Determine the (X, Y) coordinate at the center of the cell enclosing the given text.  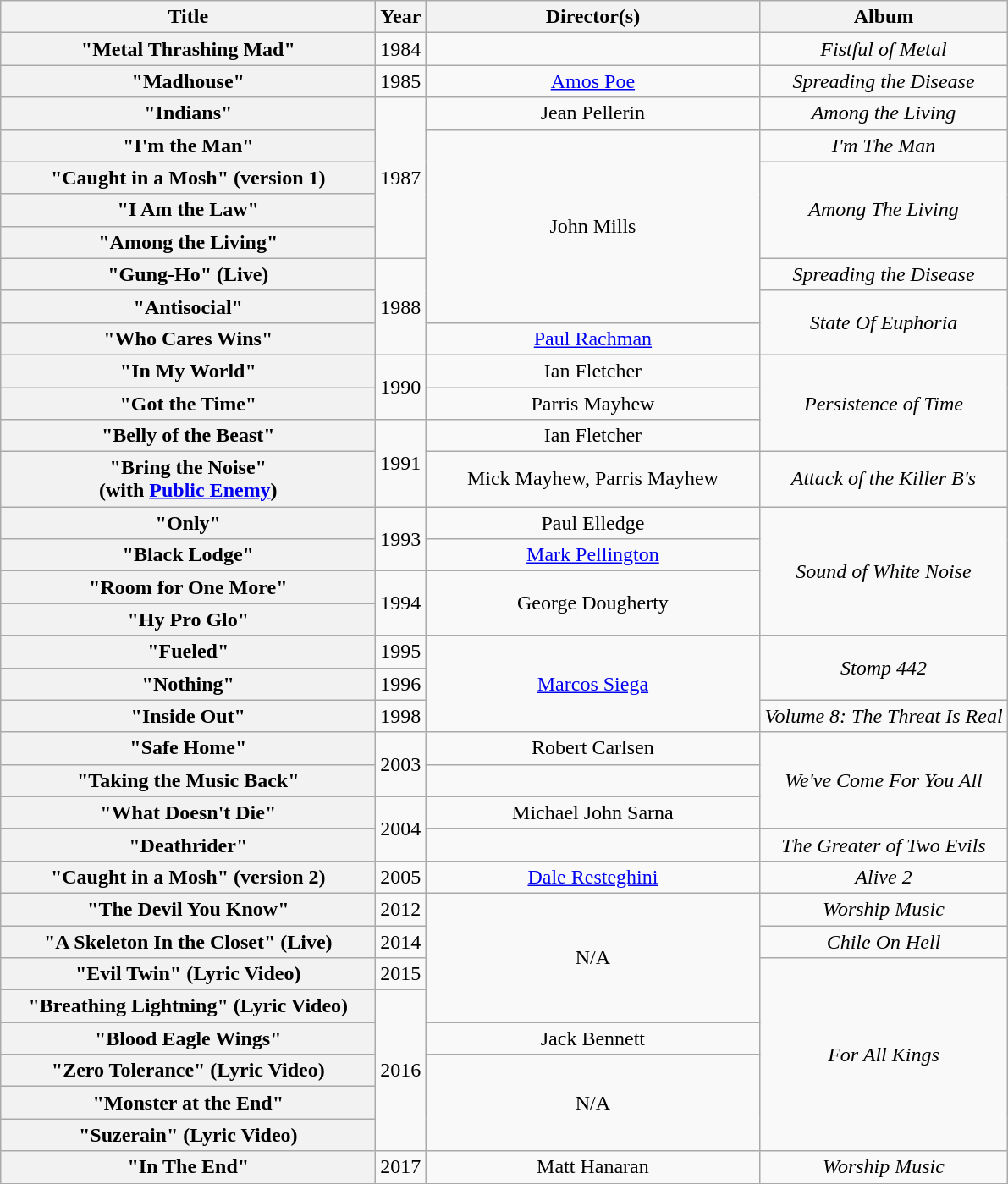
"Belly of the Beast" (188, 436)
1990 (401, 387)
"A Skeleton In the Closet" (Live) (188, 942)
Album (884, 17)
2015 (401, 974)
Among the Living (884, 113)
"In My World" (188, 371)
Amos Poe (592, 81)
1994 (401, 603)
"In The End" (188, 1167)
"Inside Out" (188, 716)
"Evil Twin" (Lyric Video) (188, 974)
2005 (401, 877)
Sound of White Noise (884, 571)
"Among the Living" (188, 242)
1995 (401, 652)
"Nothing" (188, 684)
"I'm the Man" (188, 146)
Parris Mayhew (592, 404)
2016 (401, 1071)
"Madhouse" (188, 81)
"Taking the Music Back" (188, 780)
State Of Euphoria (884, 322)
"Antisocial" (188, 306)
Title (188, 17)
"Deathrider" (188, 845)
The Greater of Two Evils (884, 845)
"Indians" (188, 113)
1993 (401, 539)
"Bring the Noise"(with Public Enemy) (188, 479)
Alive 2 (884, 877)
"What Doesn't Die" (188, 812)
John Mills (592, 226)
Robert Carlsen (592, 748)
"Caught in a Mosh" (version 2) (188, 877)
"I Am the Law" (188, 210)
2014 (401, 942)
Persistence of Time (884, 403)
Fistful of Metal (884, 49)
"Hy Pro Glo" (188, 620)
"Got the Time" (188, 404)
"Only" (188, 523)
Marcos Siega (592, 684)
Michael John Sarna (592, 812)
I'm The Man (884, 146)
Year (401, 17)
"Black Lodge" (188, 555)
"Who Cares Wins" (188, 339)
"Breathing Lightning" (Lyric Video) (188, 1006)
2004 (401, 829)
"Gung-Ho" (Live) (188, 274)
Jean Pellerin (592, 113)
1991 (401, 464)
Among The Living (884, 210)
"Zero Tolerance" (Lyric Video) (188, 1071)
"Room for One More" (188, 587)
"Suzerain" (Lyric Video) (188, 1135)
1996 (401, 684)
Matt Hanaran (592, 1167)
2017 (401, 1167)
Volume 8: The Threat Is Real (884, 716)
Chile On Hell (884, 942)
For All Kings (884, 1055)
1998 (401, 716)
Mick Mayhew, Parris Mayhew (592, 479)
"Blood Eagle Wings" (188, 1038)
We've Come For You All (884, 780)
Stomp 442 (884, 668)
"Fueled" (188, 652)
"Safe Home" (188, 748)
"The Devil You Know" (188, 909)
George Dougherty (592, 603)
"Monster at the End" (188, 1103)
1985 (401, 81)
Director(s) (592, 17)
Mark Pellington (592, 555)
Paul Rachman (592, 339)
"Caught in a Mosh" (version 1) (188, 178)
1987 (401, 178)
2012 (401, 909)
1984 (401, 49)
Attack of the Killer B's (884, 479)
2003 (401, 764)
Jack Bennett (592, 1038)
Paul Elledge (592, 523)
1988 (401, 306)
"Metal Thrashing Mad" (188, 49)
Dale Resteghini (592, 877)
